For the text-containing cell, return its midpoint in [x, y] coordinate format. 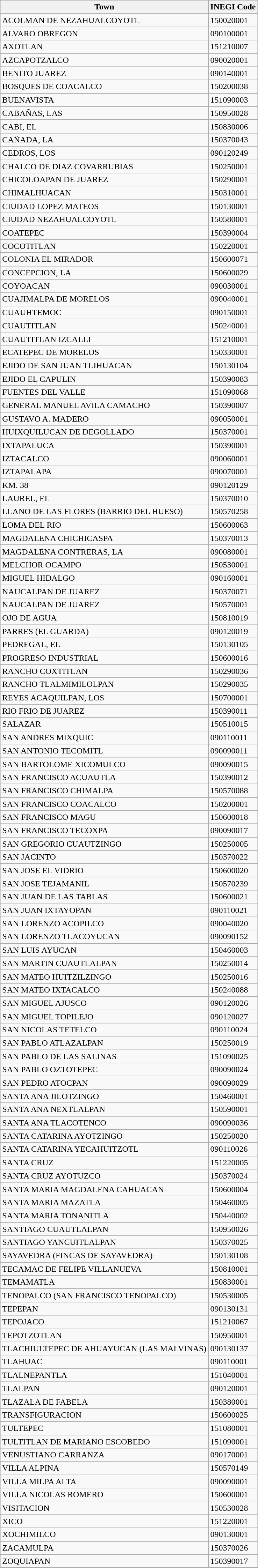
SAN JUAN DE LAS TABLAS [104, 897]
150600025 [233, 1415]
XOCHIMILCO [104, 1534]
150220001 [233, 246]
151210001 [233, 339]
151210067 [233, 1322]
CIUDAD NEZAHUALCOYOTL [104, 220]
TULTEPEC [104, 1428]
SANTA CATARINA AYOTZINGO [104, 1136]
090040020 [233, 923]
150370071 [233, 592]
COYOACAN [104, 286]
150440002 [233, 1216]
090090001 [233, 1481]
SAN JUAN IXTAYOPAN [104, 910]
SAN LORENZO TLACOYUCAN [104, 937]
SANTA ANA NEXTLALPAN [104, 1109]
KM. 38 [104, 485]
150460005 [233, 1202]
151090068 [233, 392]
150950001 [233, 1335]
150250019 [233, 1043]
AXOTLAN [104, 47]
150570001 [233, 605]
151220005 [233, 1162]
150570149 [233, 1468]
TLAHUAC [104, 1362]
INEGI Code [233, 7]
150130108 [233, 1256]
CUAUHTEMOC [104, 312]
SANTA CATARINA YECAHUITZOTL [104, 1149]
150310001 [233, 193]
090070001 [233, 472]
TULTITLAN DE MARIANO ESCOBEDO [104, 1442]
150530005 [233, 1295]
090140001 [233, 73]
CHALCO DE DIAZ COVARRUBIAS [104, 166]
151090001 [233, 1442]
CONCEPCION, LA [104, 273]
150460003 [233, 950]
TEMAMATLA [104, 1282]
150600001 [233, 1495]
ALVARO OBREGON [104, 34]
090120001 [233, 1388]
090130001 [233, 1534]
090090029 [233, 1083]
150600063 [233, 525]
090120027 [233, 1017]
ZOQUIAPAN [104, 1561]
150590001 [233, 1109]
150250014 [233, 963]
090090152 [233, 937]
BOSQUES DE COACALCO [104, 87]
SAN JOSE TEJAMANIL [104, 884]
150600071 [233, 259]
150390083 [233, 379]
150600029 [233, 273]
090090024 [233, 1070]
PROGRESO INDUSTRIAL [104, 658]
090090015 [233, 764]
150570258 [233, 512]
MIGUEL HIDALGO [104, 578]
SAN FRANCISCO ACUAUTLA [104, 777]
150830006 [233, 126]
SANTIAGO YANCUITLALPAN [104, 1242]
CUAUTITLAN [104, 326]
CHIMALHUACAN [104, 193]
RANCHO TLALMIMILOLPAN [104, 684]
LLANO DE LAS FLORES (BARRIO DEL HUESO) [104, 512]
Town [104, 7]
TEPEPAN [104, 1309]
SAN MIGUEL AJUSCO [104, 1003]
151210007 [233, 47]
150580001 [233, 220]
GUSTAVO A. MADERO [104, 419]
090130137 [233, 1348]
SANTA ANA TLACOTENCO [104, 1123]
OJO DE AGUA [104, 618]
TRANSFIGURACION [104, 1415]
ACOLMAN DE NEZAHUALCOYOTL [104, 20]
SAN ANDRES MIXQUIC [104, 737]
090020001 [233, 60]
CHICOLOAPAN DE JUAREZ [104, 180]
ECATEPEC DE MORELOS [104, 352]
MAGDALENA CONTRERAS, LA [104, 551]
CEDROS, LOS [104, 153]
090100001 [233, 34]
SAN GREGORIO CUAUTZINGO [104, 844]
150250001 [233, 166]
XICO [104, 1521]
VILLA MILPA ALTA [104, 1481]
CABAÑAS, LAS [104, 113]
151220001 [233, 1521]
150950028 [233, 113]
SAN PABLO DE LAS SALINAS [104, 1056]
SAN PABLO OZTOTEPEC [104, 1070]
SAN PEDRO ATOCPAN [104, 1083]
REYES ACAQUILPAN, LOS [104, 698]
090090011 [233, 751]
SANTA MARIA MAZATLA [104, 1202]
150530028 [233, 1508]
SAN PABLO ATLAZALPAN [104, 1043]
150330001 [233, 352]
SAN FRANCISCO MAGU [104, 817]
150600004 [233, 1189]
VILLA NICOLAS ROMERO [104, 1495]
PARRES (EL GUARDA) [104, 631]
SAN MIGUEL TOPILEJO [104, 1017]
150130001 [233, 206]
090120249 [233, 153]
CABI, EL [104, 126]
SAN MARTIN CUAUTLALPAN [104, 963]
090110001 [233, 1362]
SAN LORENZO ACOPILCO [104, 923]
090120026 [233, 1003]
MAGDALENA CHICHICASPA [104, 538]
SAN JACINTO [104, 857]
150370010 [233, 498]
150240001 [233, 326]
090160001 [233, 578]
COLONIA EL MIRADOR [104, 259]
SAN LUIS AYUCAN [104, 950]
090060001 [233, 459]
SAN FRANCISCO TECOXPA [104, 831]
150600018 [233, 817]
150200001 [233, 804]
CUAUTITLAN IZCALLI [104, 339]
IZTACALCO [104, 459]
HUIXQUILUCAN DE DEGOLLADO [104, 432]
SAN NICOLAS TETELCO [104, 1030]
BENITO JUAREZ [104, 73]
150390011 [233, 711]
150370026 [233, 1548]
090150001 [233, 312]
150830001 [233, 1282]
TENOPALCO (SAN FRANCISCO TENOPALCO) [104, 1295]
150290036 [233, 671]
RANCHO COXTITLAN [104, 671]
090110021 [233, 910]
151090025 [233, 1056]
090130131 [233, 1309]
090120129 [233, 485]
CIUDAD LOPEZ MATEOS [104, 206]
VISITACION [104, 1508]
FUENTES DEL VALLE [104, 392]
TLALPAN [104, 1388]
SAN MATEO HUITZILZINGO [104, 976]
150380001 [233, 1402]
150290001 [233, 180]
CAÑADA, LA [104, 140]
IXTAPALUCA [104, 445]
SANTA CRUZ [104, 1162]
090110024 [233, 1030]
SAN FRANCISCO COACALCO [104, 804]
TECAMAC DE FELIPE VILLANUEVA [104, 1269]
RIO FRIO DE JUAREZ [104, 711]
150370013 [233, 538]
MELCHOR OCAMPO [104, 565]
150510015 [233, 724]
SANTA MARIA MAGDALENA CAHUACAN [104, 1189]
150370001 [233, 432]
BUENAVISTA [104, 100]
150020001 [233, 20]
150460001 [233, 1096]
PEDREGAL, EL [104, 645]
LOMA DEL RIO [104, 525]
SAN FRANCISCO CHIMALPA [104, 790]
150370025 [233, 1242]
EJIDO DE SAN JUAN TLIHUACAN [104, 365]
150390017 [233, 1561]
VENUSTIANO CARRANZA [104, 1455]
SANTA CRUZ AYOTUZCO [104, 1176]
151090003 [233, 100]
151040001 [233, 1375]
150810019 [233, 618]
090090017 [233, 831]
150250005 [233, 844]
TLACHIULTEPEC DE AHUAYUCAN (LAS MALVINAS) [104, 1348]
EJIDO EL CAPULIN [104, 379]
150530001 [233, 565]
TEPOJACO [104, 1322]
090030001 [233, 286]
SAN ANTONIO TECOMITL [104, 751]
SANTA ANA JILOTZINGO [104, 1096]
COCOTITLAN [104, 246]
150600020 [233, 870]
150370043 [233, 140]
150570088 [233, 790]
150370022 [233, 857]
150250016 [233, 976]
151080001 [233, 1428]
GENERAL MANUEL AVILA CAMACHO [104, 406]
TEPOTZOTLAN [104, 1335]
LAUREL, EL [104, 498]
150290035 [233, 684]
ZACAMULPA [104, 1548]
SAYAVEDRA (FINCAS DE SAYAVEDRA) [104, 1256]
150390012 [233, 777]
150390001 [233, 445]
150390004 [233, 233]
150240088 [233, 990]
150130105 [233, 645]
150390007 [233, 406]
150810001 [233, 1269]
150200038 [233, 87]
SAN MATEO IXTACALCO [104, 990]
090110026 [233, 1149]
090050001 [233, 419]
SAN JOSE EL VIDRIO [104, 870]
150370024 [233, 1176]
SALAZAR [104, 724]
090170001 [233, 1455]
VILLA ALPINA [104, 1468]
090040001 [233, 299]
SAN BARTOLOME XICOMULCO [104, 764]
SANTA MARIA TONANITLA [104, 1216]
150600016 [233, 658]
CUAJIMALPA DE MORELOS [104, 299]
090080001 [233, 551]
COATEPEC [104, 233]
150600021 [233, 897]
SANTIAGO CUAUTLALPAN [104, 1229]
090110011 [233, 737]
150950026 [233, 1229]
090120019 [233, 631]
150250020 [233, 1136]
AZCAPOTZALCO [104, 60]
IZTAPALAPA [104, 472]
090090036 [233, 1123]
150130104 [233, 365]
TLAZALA DE FABELA [104, 1402]
TLALNEPANTLA [104, 1375]
150700001 [233, 698]
150570239 [233, 884]
